Provide the (x, y) coordinate of the cell's center where the given text is located.  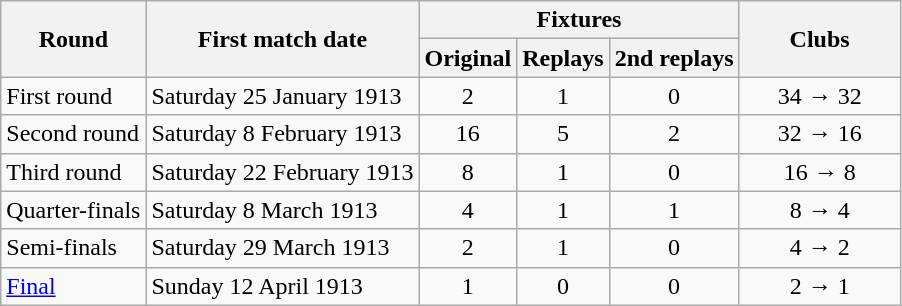
Sunday 12 April 1913 (282, 286)
Fixtures (579, 20)
2nd replays (674, 58)
Quarter-finals (74, 210)
Round (74, 39)
Second round (74, 134)
4 → 2 (820, 248)
Saturday 25 January 1913 (282, 96)
Saturday 8 February 1913 (282, 134)
Clubs (820, 39)
Saturday 29 March 1913 (282, 248)
Original (468, 58)
Final (74, 286)
8 → 4 (820, 210)
5 (563, 134)
First round (74, 96)
Saturday 22 February 1913 (282, 172)
8 (468, 172)
Semi-finals (74, 248)
16 (468, 134)
34 → 32 (820, 96)
First match date (282, 39)
32 → 16 (820, 134)
Saturday 8 March 1913 (282, 210)
Replays (563, 58)
16 → 8 (820, 172)
Third round (74, 172)
4 (468, 210)
2 → 1 (820, 286)
